Identify which cell holds the provided text, then report its (x, y) central coordinate. 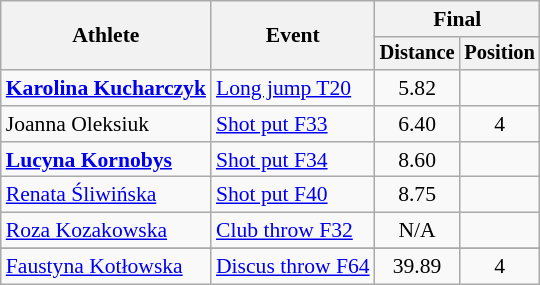
Shot put F40 (293, 195)
Discus throw F64 (293, 267)
Distance (418, 54)
Joanna Oleksiuk (106, 124)
N/A (418, 231)
Faustyna Kotłowska (106, 267)
Final (458, 19)
Lucyna Kornobys (106, 160)
39.89 (418, 267)
Position (499, 54)
6.40 (418, 124)
5.82 (418, 88)
Athlete (106, 36)
8.60 (418, 160)
Club throw F32 (293, 231)
8.75 (418, 195)
Event (293, 36)
Long jump T20 (293, 88)
Renata Śliwińska (106, 195)
Shot put F33 (293, 124)
Roza Kozakowska (106, 231)
Karolina Kucharczyk (106, 88)
Shot put F34 (293, 160)
